Detect which cell encompasses the target text, then output its (x, y) center coordinate. 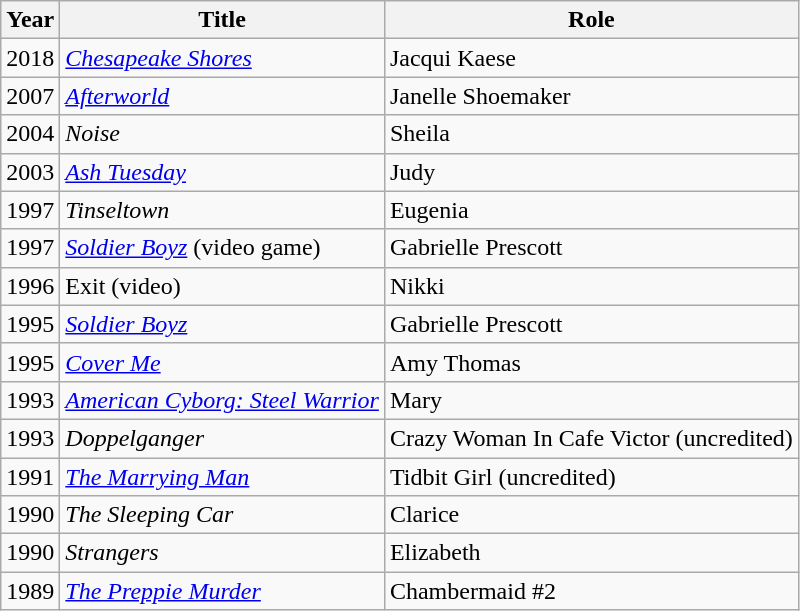
Clarice (591, 515)
1991 (30, 477)
Ash Tuesday (222, 172)
The Sleeping Car (222, 515)
Elizabeth (591, 553)
Jacqui Kaese (591, 58)
Amy Thomas (591, 362)
The Marrying Man (222, 477)
Title (222, 20)
2018 (30, 58)
Chesapeake Shores (222, 58)
Tinseltown (222, 210)
2003 (30, 172)
Soldier Boyz (video game) (222, 248)
1996 (30, 286)
Role (591, 20)
Eugenia (591, 210)
Cover Me (222, 362)
Afterworld (222, 96)
Mary (591, 400)
Doppelganger (222, 438)
Tidbit Girl (uncredited) (591, 477)
Nikki (591, 286)
Crazy Woman In Cafe Victor (uncredited) (591, 438)
Noise (222, 134)
Judy (591, 172)
Strangers (222, 553)
American Cyborg: Steel Warrior (222, 400)
Sheila (591, 134)
1989 (30, 591)
2004 (30, 134)
2007 (30, 96)
Year (30, 20)
The Preppie Murder (222, 591)
Janelle Shoemaker (591, 96)
Soldier Boyz (222, 324)
Exit (video) (222, 286)
Chambermaid #2 (591, 591)
